Identify which cell holds the provided text, then report its (x, y) central coordinate. 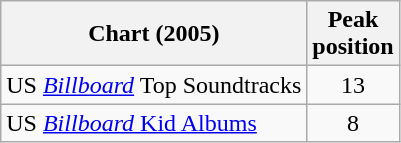
8 (353, 123)
US Billboard Kid Albums (154, 123)
Peak position (353, 34)
US Billboard Top Soundtracks (154, 85)
13 (353, 85)
Chart (2005) (154, 34)
